Capture the cell that displays the provided text and extract its (x, y) central coordinate. 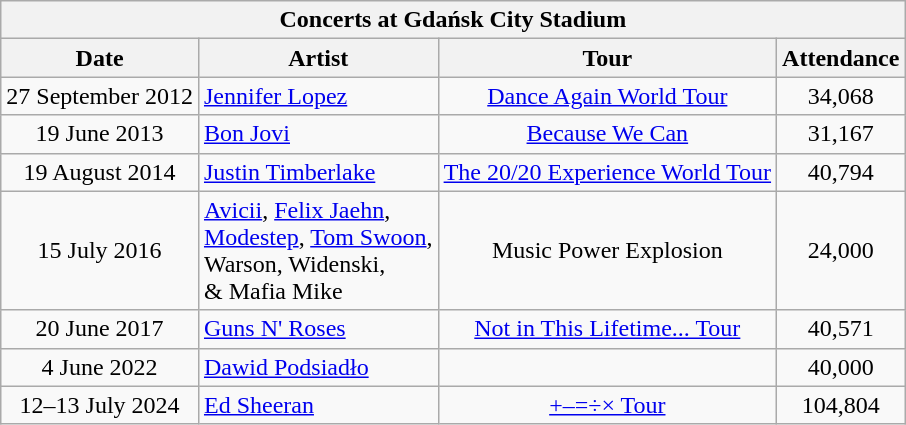
20 June 2017 (100, 329)
12–13 July 2024 (100, 405)
Avicii, Felix Jaehn,Modestep, Tom Swoon,Warson, Widenski,& Mafia Mike (318, 250)
Date (100, 58)
Artist (318, 58)
Jennifer Lopez (318, 96)
Dance Again World Tour (607, 96)
31,167 (841, 134)
Ed Sheeran (318, 405)
The 20/20 Experience World Tour (607, 172)
Justin Timberlake (318, 172)
19 June 2013 (100, 134)
40,571 (841, 329)
27 September 2012 (100, 96)
40,000 (841, 367)
Dawid Podsiadło (318, 367)
15 July 2016 (100, 250)
+–=÷× Tour (607, 405)
34,068 (841, 96)
Music Power Explosion (607, 250)
Bon Jovi (318, 134)
Concerts at Gdańsk City Stadium (453, 20)
Tour (607, 58)
24,000 (841, 250)
Guns N' Roses (318, 329)
40,794 (841, 172)
Because We Can (607, 134)
19 August 2014 (100, 172)
Attendance (841, 58)
Not in This Lifetime... Tour (607, 329)
104,804 (841, 405)
4 June 2022 (100, 367)
